Scan for the cell matching the given text and deliver its (X, Y) coordinate at center. 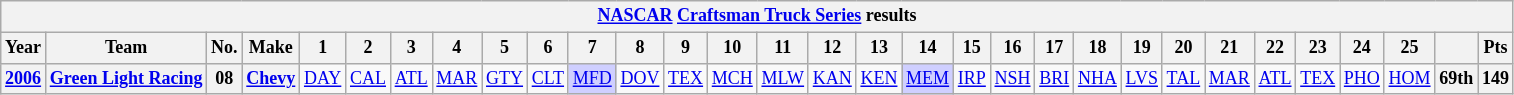
TAL (1183, 78)
NSH (1012, 78)
HOM (1410, 78)
17 (1054, 48)
Green Light Racing (126, 78)
08 (224, 78)
IRP (972, 78)
6 (548, 48)
23 (1318, 48)
Chevy (271, 78)
16 (1012, 48)
18 (1098, 48)
CLT (548, 78)
NHA (1098, 78)
PHO (1362, 78)
2006 (24, 78)
2 (368, 48)
21 (1229, 48)
4 (457, 48)
KAN (832, 78)
1 (323, 48)
20 (1183, 48)
CAL (368, 78)
15 (972, 48)
7 (592, 48)
NASCAR Craftsman Truck Series results (758, 16)
LVS (1142, 78)
Team (126, 48)
13 (879, 48)
BRI (1054, 78)
MEM (928, 78)
Year (24, 48)
MFD (592, 78)
MLW (782, 78)
3 (411, 48)
14 (928, 48)
5 (505, 48)
12 (832, 48)
19 (1142, 48)
MCH (732, 78)
24 (1362, 48)
22 (1275, 48)
DAY (323, 78)
8 (640, 48)
10 (732, 48)
9 (686, 48)
149 (1496, 78)
Make (271, 48)
GTY (505, 78)
25 (1410, 48)
No. (224, 48)
11 (782, 48)
DOV (640, 78)
KEN (879, 78)
69th (1456, 78)
Pts (1496, 48)
